Find where the given text appears and provide that cell's center as [X, Y] coordinate. 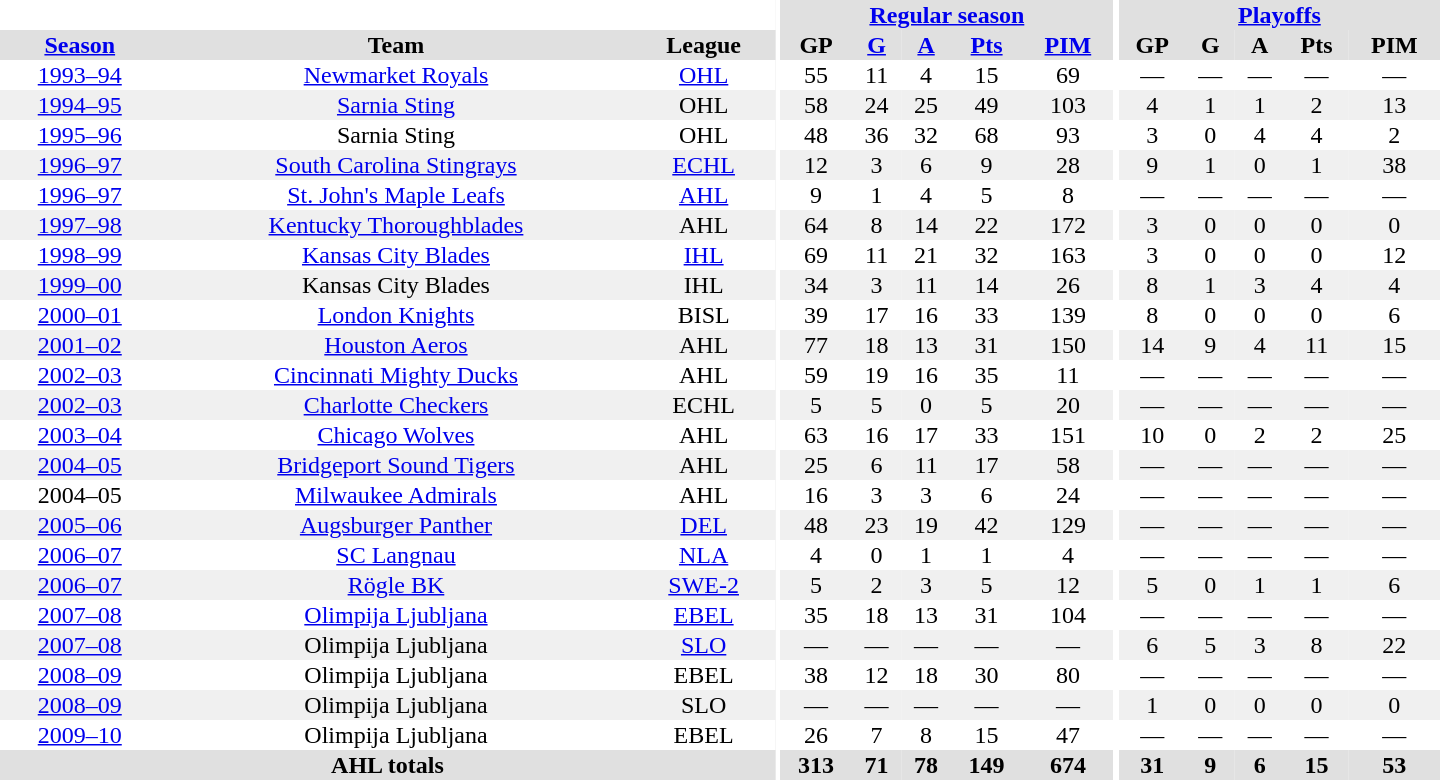
55 [816, 75]
2001–02 [80, 345]
Cincinnati Mighty Ducks [396, 375]
SC Langnau [396, 555]
129 [1068, 525]
93 [1068, 135]
28 [1068, 165]
1997–98 [80, 225]
71 [877, 765]
Season [80, 45]
St. John's Maple Leafs [396, 195]
34 [816, 285]
Charlotte Checkers [396, 405]
104 [1068, 615]
23 [877, 525]
77 [816, 345]
42 [987, 525]
Newmarket Royals [396, 75]
674 [1068, 765]
80 [1068, 675]
49 [987, 105]
149 [987, 765]
1995–96 [80, 135]
2009–10 [80, 735]
League [703, 45]
Bridgeport Sound Tigers [396, 465]
20 [1068, 405]
1999–00 [80, 285]
South Carolina Stingrays [396, 165]
Milwaukee Admirals [396, 495]
2000–01 [80, 315]
Kentucky Thoroughblades [396, 225]
64 [816, 225]
39 [816, 315]
BISL [703, 315]
36 [877, 135]
59 [816, 375]
47 [1068, 735]
London Knights [396, 315]
78 [926, 765]
30 [987, 675]
SWE-2 [703, 585]
Rögle BK [396, 585]
68 [987, 135]
151 [1068, 435]
Playoffs [1280, 15]
Chicago Wolves [396, 435]
63 [816, 435]
139 [1068, 315]
Houston Aeros [396, 345]
313 [816, 765]
7 [877, 735]
1993–94 [80, 75]
53 [1394, 765]
10 [1152, 435]
NLA [703, 555]
2005–06 [80, 525]
21 [926, 255]
1994–95 [80, 105]
2003–04 [80, 435]
103 [1068, 105]
172 [1068, 225]
163 [1068, 255]
Team [396, 45]
DEL [703, 525]
1998–99 [80, 255]
AHL totals [388, 765]
150 [1068, 345]
Augsburger Panther [396, 525]
Regular season [946, 15]
